Capture the cell that displays the provided text and extract its (X, Y) central coordinate. 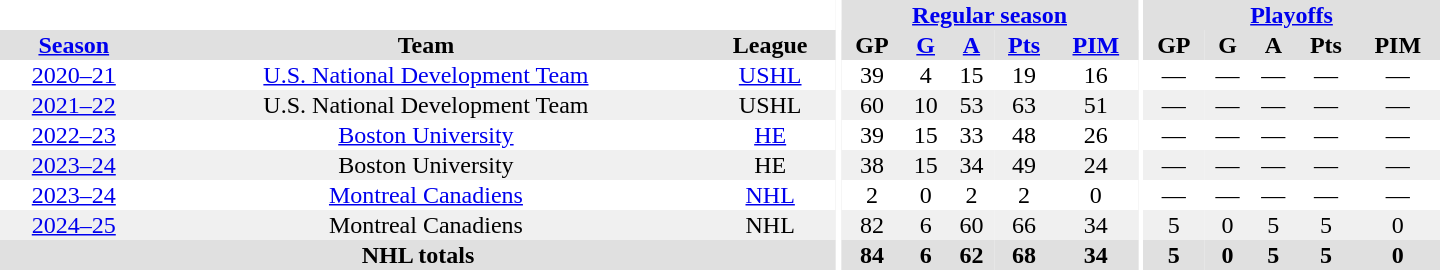
38 (872, 165)
NHL totals (418, 255)
24 (1096, 165)
82 (872, 225)
2021–22 (74, 105)
4 (926, 75)
26 (1096, 135)
62 (972, 255)
Season (74, 45)
10 (926, 105)
2020–21 (74, 75)
48 (1024, 135)
49 (1024, 165)
63 (1024, 105)
53 (972, 105)
68 (1024, 255)
Team (426, 45)
84 (872, 255)
16 (1096, 75)
Playoffs (1292, 15)
Regular season (990, 15)
2024–25 (74, 225)
19 (1024, 75)
2022–23 (74, 135)
66 (1024, 225)
33 (972, 135)
51 (1096, 105)
League (770, 45)
